For the text-containing cell, return its midpoint in (x, y) coordinate format. 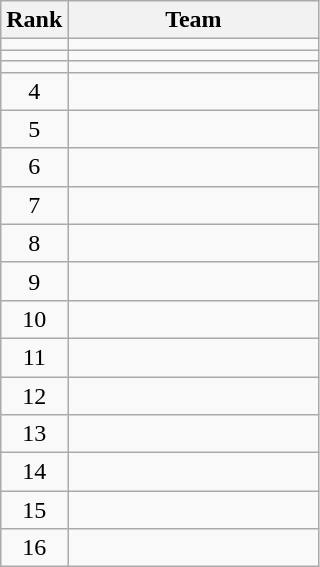
10 (34, 319)
14 (34, 472)
5 (34, 129)
15 (34, 510)
8 (34, 243)
7 (34, 205)
Team (194, 20)
13 (34, 434)
16 (34, 548)
11 (34, 357)
6 (34, 167)
4 (34, 91)
9 (34, 281)
12 (34, 395)
Rank (34, 20)
